From the cell containing the given text, extract its center point as [X, Y] coordinate. 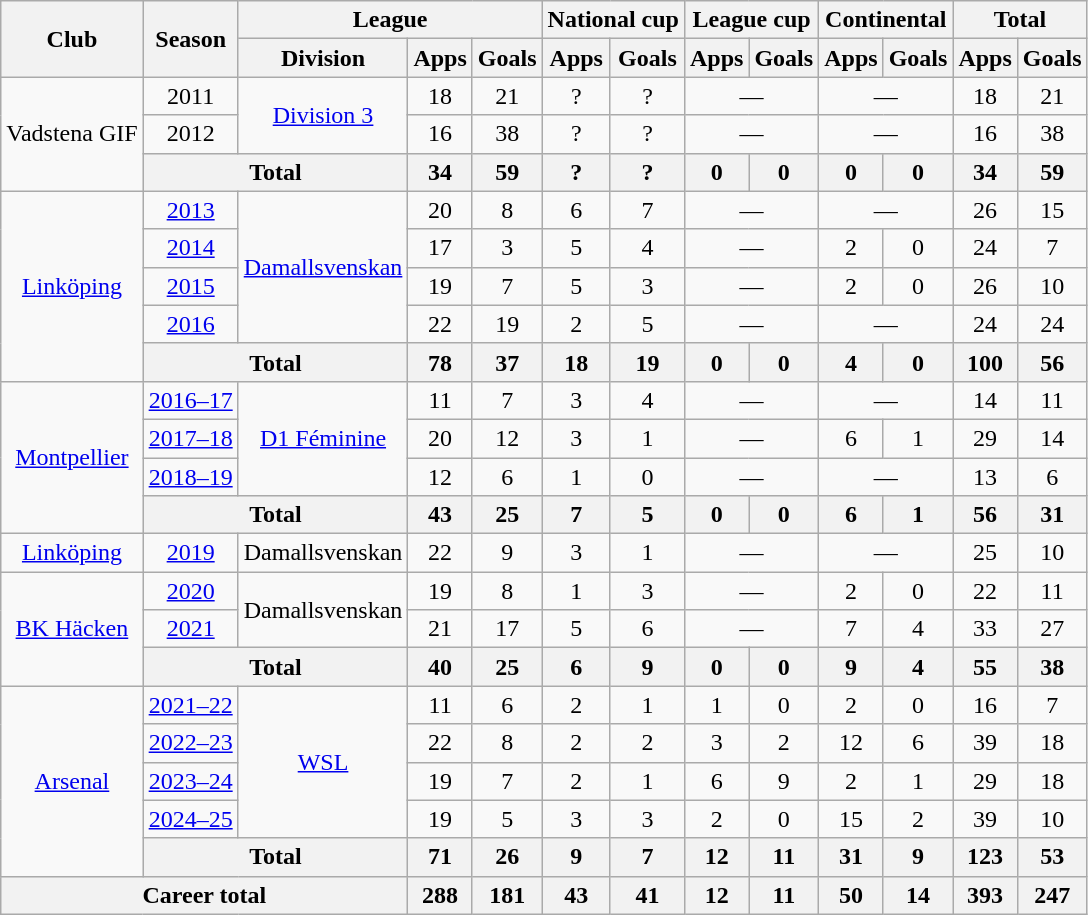
2024–25 [190, 819]
Arsenal [72, 781]
2021 [190, 629]
2021–22 [190, 705]
Career total [204, 895]
78 [440, 362]
League cup [751, 20]
Montpellier [72, 457]
123 [985, 857]
27 [1052, 629]
393 [985, 895]
100 [985, 362]
55 [985, 667]
Vadstena GIF [72, 134]
Division [323, 58]
2015 [190, 286]
Season [190, 39]
League [390, 20]
2013 [190, 210]
33 [985, 629]
2017–18 [190, 438]
41 [647, 895]
Club [72, 39]
40 [440, 667]
288 [440, 895]
53 [1052, 857]
247 [1052, 895]
D1 Féminine [323, 438]
13 [985, 477]
2014 [190, 248]
2016 [190, 324]
Division 3 [323, 115]
2012 [190, 134]
2020 [190, 591]
2023–24 [190, 781]
2019 [190, 553]
71 [440, 857]
37 [507, 362]
Continental [886, 20]
BK Häcken [72, 629]
50 [851, 895]
2022–23 [190, 743]
2011 [190, 96]
181 [507, 895]
2018–19 [190, 477]
National cup [613, 20]
WSL [323, 762]
2016–17 [190, 400]
